From the cell containing the given text, extract its center point as [x, y] coordinate. 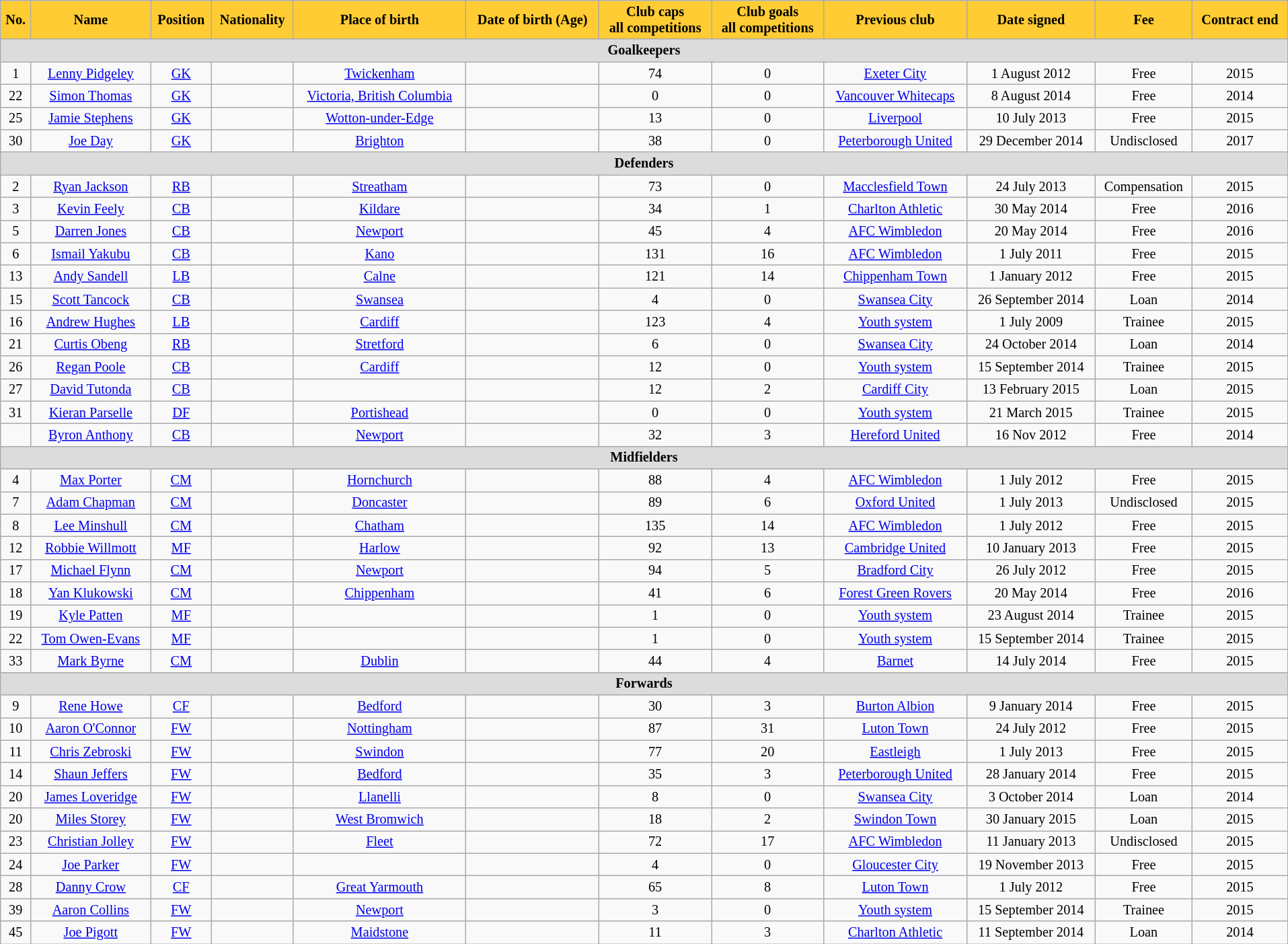
Ismail Yakubu [91, 254]
Twickenham [379, 73]
Compensation [1143, 186]
Hereford United [896, 435]
74 [655, 73]
135 [655, 525]
9 January 2014 [1030, 706]
Previous club [896, 20]
16 Nov 2012 [1030, 435]
Harlow [379, 548]
77 [655, 752]
11 September 2014 [1030, 933]
Club capsall competitions [655, 20]
Darren Jones [91, 231]
1 August 2012 [1030, 73]
Joe Parker [91, 865]
Andrew Hughes [91, 322]
Robbie Willmott [91, 548]
28 January 2014 [1030, 774]
Liverpool [896, 118]
26 July 2012 [1030, 571]
14 July 2014 [1030, 661]
11 January 2013 [1030, 842]
24 [16, 865]
Exeter City [896, 73]
Gloucester City [896, 865]
29 December 2014 [1030, 141]
65 [655, 887]
10 January 2013 [1030, 548]
Portishead [379, 412]
DF [182, 412]
Swindon [379, 752]
Chippenham [379, 593]
Wotton-under-Edge [379, 118]
19 [16, 616]
West Bromwich [379, 820]
Kevin Feely [91, 209]
Joe Pigott [91, 933]
Goalkeepers [644, 50]
Scott Tancock [91, 299]
10 [16, 729]
Swindon Town [896, 820]
Vancouver Whitecaps [896, 96]
Macclesfield Town [896, 186]
89 [655, 503]
13 February 2015 [1030, 390]
Fee [1143, 20]
Contract end [1240, 20]
Defenders [644, 164]
Chippenham Town [896, 277]
72 [655, 842]
No. [16, 20]
24 October 2014 [1030, 344]
Christian Jolley [91, 842]
David Tutonda [91, 390]
Cardiff City [896, 390]
Position [182, 20]
28 [16, 887]
Michael Flynn [91, 571]
9 [16, 706]
Doncaster [379, 503]
Kildare [379, 209]
38 [655, 141]
Joe Day [91, 141]
34 [655, 209]
Aaron O'Connor [91, 729]
15 [16, 299]
24 July 2013 [1030, 186]
Chris Zebroski [91, 752]
Date of birth (Age) [533, 20]
32 [655, 435]
Lenny Pidgeley [91, 73]
3 October 2014 [1030, 797]
Kieran Parselle [91, 412]
121 [655, 277]
Aaron Collins [91, 910]
Regan Poole [91, 367]
35 [655, 774]
Ryan Jackson [91, 186]
Kano [379, 254]
23 [16, 842]
Max Porter [91, 480]
Barnet [896, 661]
7 [16, 503]
Hornchurch [379, 480]
41 [655, 593]
Fleet [379, 842]
Danny Crow [91, 887]
26 [16, 367]
Forest Green Rovers [896, 593]
Calne [379, 277]
Great Yarmouth [379, 887]
2017 [1240, 141]
10 July 2013 [1030, 118]
44 [655, 661]
Nottingham [379, 729]
88 [655, 480]
Forwards [644, 684]
25 [16, 118]
Yan Klukowski [91, 593]
Jamie Stephens [91, 118]
Llanelli [379, 797]
Lee Minshull [91, 525]
Dublin [379, 661]
Mark Byrne [91, 661]
23 August 2014 [1030, 616]
Date signed [1030, 20]
1 July 2009 [1030, 322]
8 August 2014 [1030, 96]
Rene Howe [91, 706]
87 [655, 729]
21 [16, 344]
Chatham [379, 525]
Adam Chapman [91, 503]
131 [655, 254]
Cambridge United [896, 548]
1 July 2011 [1030, 254]
Kyle Patten [91, 616]
92 [655, 548]
Byron Anthony [91, 435]
39 [16, 910]
Streatham [379, 186]
Miles Storey [91, 820]
Stretford [379, 344]
Swansea [379, 299]
21 March 2015 [1030, 412]
73 [655, 186]
Eastleigh [896, 752]
1 January 2012 [1030, 277]
Simon Thomas [91, 96]
27 [16, 390]
Nationality [253, 20]
Shaun Jeffers [91, 774]
33 [16, 661]
Name [91, 20]
Oxford United [896, 503]
123 [655, 322]
24 July 2012 [1030, 729]
19 November 2013 [1030, 865]
Brighton [379, 141]
Midfielders [644, 458]
Tom Owen-Evans [91, 639]
30 January 2015 [1030, 820]
Club goalsall competitions [768, 20]
Andy Sandell [91, 277]
94 [655, 571]
Burton Albion [896, 706]
Maidstone [379, 933]
26 September 2014 [1030, 299]
Victoria, British Columbia [379, 96]
Curtis Obeng [91, 344]
James Loveridge [91, 797]
Bradford City [896, 571]
Place of birth [379, 20]
30 May 2014 [1030, 209]
